Pinpoint the cell where the given text exists, returning its (X, Y) midpoint coordinate. 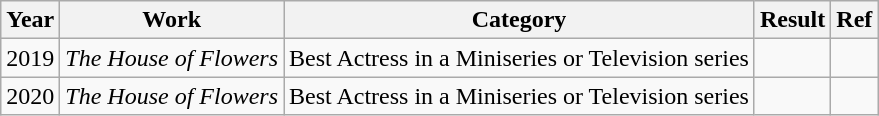
Work (172, 20)
Ref (854, 20)
Year (30, 20)
Result (792, 20)
2019 (30, 58)
2020 (30, 96)
Category (520, 20)
